Output the (x, y) coordinate of the center of the cell containing the given text.  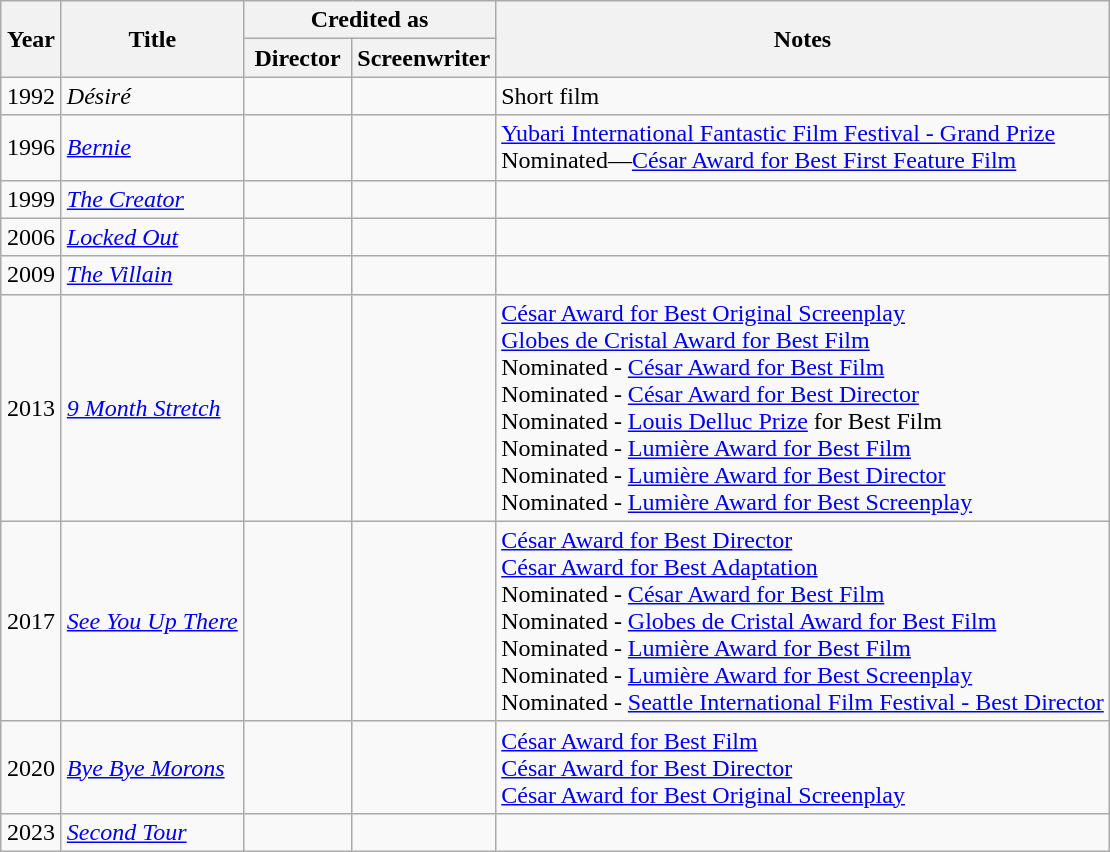
9 Month Stretch (152, 408)
Title (152, 39)
Désiré (152, 96)
Director (298, 58)
1996 (32, 148)
The Creator (152, 199)
Bye Bye Morons (152, 767)
Locked Out (152, 237)
Bernie (152, 148)
2017 (32, 621)
Notes (803, 39)
The Villain (152, 275)
Yubari International Fantastic Film Festival - Grand PrizeNominated—César Award for Best First Feature Film (803, 148)
1992 (32, 96)
1999 (32, 199)
See You Up There (152, 621)
2013 (32, 408)
2020 (32, 767)
2009 (32, 275)
2023 (32, 832)
2006 (32, 237)
Second Tour (152, 832)
César Award for Best FilmCésar Award for Best DirectorCésar Award for Best Original Screenplay (803, 767)
Short film (803, 96)
Credited as (369, 20)
Year (32, 39)
Screenwriter (424, 58)
